Identify which cell holds the provided text, then report its [X, Y] central coordinate. 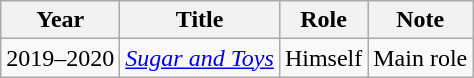
Title [200, 20]
Himself [323, 58]
Sugar and Toys [200, 58]
2019–2020 [60, 58]
Role [323, 20]
Year [60, 20]
Note [420, 20]
Main role [420, 58]
